Capture the cell that displays the provided text and extract its [X, Y] central coordinate. 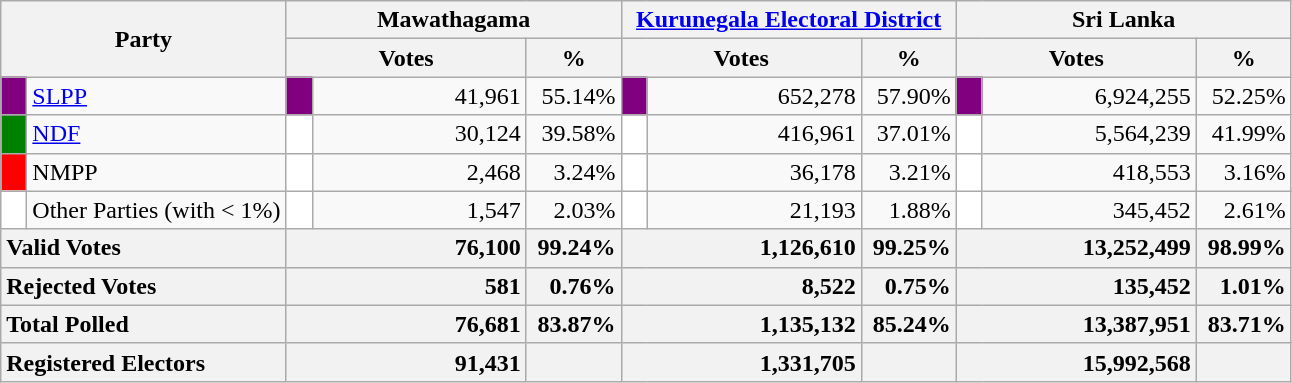
Rejected Votes [144, 286]
2,468 [419, 172]
Sri Lanka [1124, 20]
Valid Votes [144, 248]
581 [406, 286]
Party [144, 39]
6,924,255 [1089, 96]
1,126,610 [741, 248]
1.01% [1244, 286]
36,178 [754, 172]
1.88% [908, 210]
0.76% [574, 286]
NMPP [156, 172]
2.61% [1244, 210]
99.25% [908, 248]
83.71% [1244, 324]
0.75% [908, 286]
Total Polled [144, 324]
30,124 [419, 134]
3.16% [1244, 172]
Mawathagama [454, 20]
15,992,568 [1076, 362]
1,135,132 [741, 324]
3.24% [574, 172]
SLPP [156, 96]
Kurunegala Electoral District [788, 20]
21,193 [754, 210]
76,681 [406, 324]
39.58% [574, 134]
652,278 [754, 96]
37.01% [908, 134]
13,252,499 [1076, 248]
55.14% [574, 96]
1,331,705 [741, 362]
NDF [156, 134]
135,452 [1076, 286]
1,547 [419, 210]
57.90% [908, 96]
418,553 [1089, 172]
5,564,239 [1089, 134]
41,961 [419, 96]
99.24% [574, 248]
13,387,951 [1076, 324]
83.87% [574, 324]
76,100 [406, 248]
Other Parties (with < 1%) [156, 210]
52.25% [1244, 96]
Registered Electors [144, 362]
91,431 [406, 362]
8,522 [741, 286]
3.21% [908, 172]
345,452 [1089, 210]
85.24% [908, 324]
416,961 [754, 134]
41.99% [1244, 134]
2.03% [574, 210]
98.99% [1244, 248]
